Capture the cell that displays the provided text and extract its (X, Y) central coordinate. 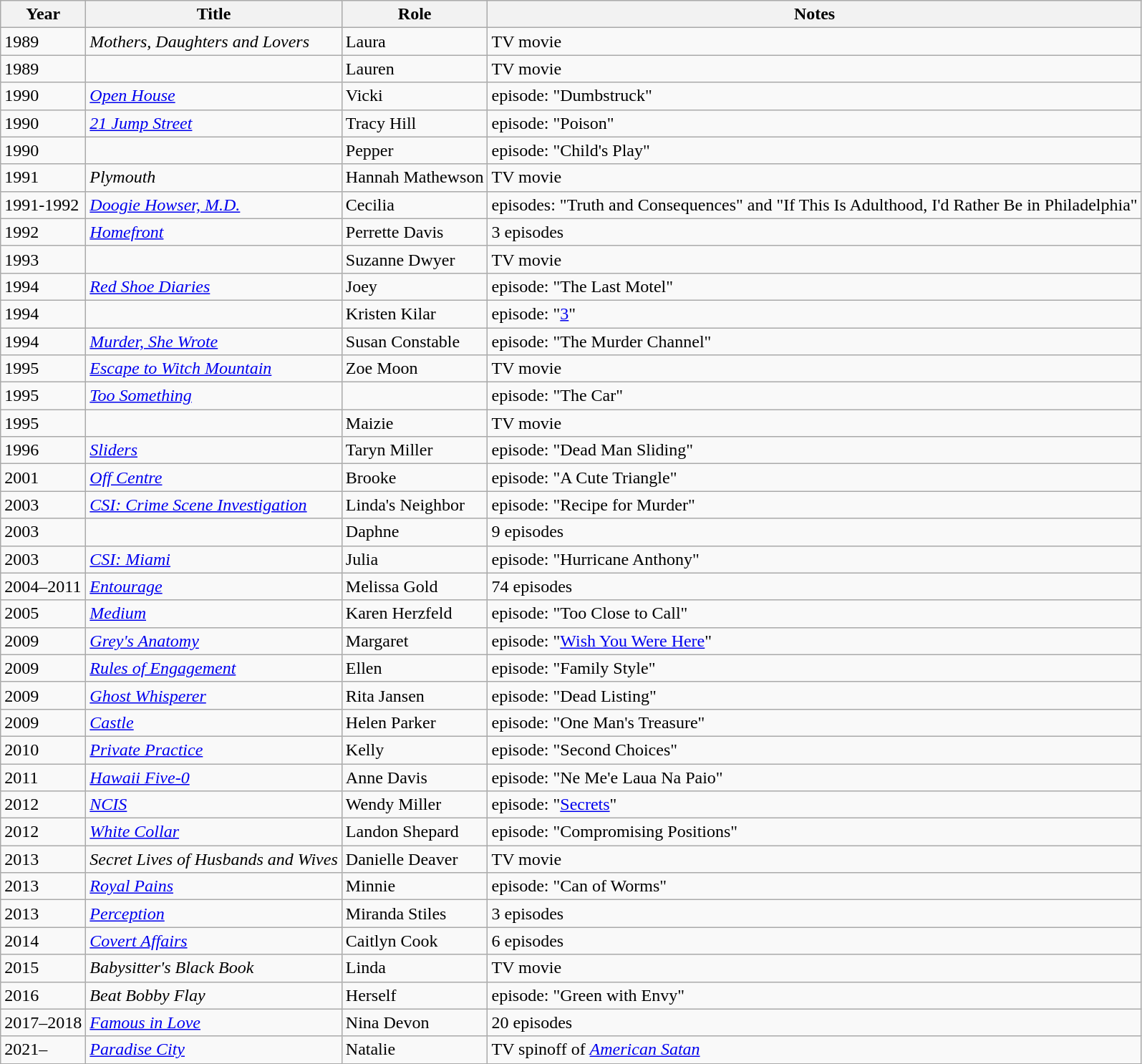
Linda's Neighbor (415, 505)
2016 (43, 995)
Kelly (415, 750)
episode: "Wish You Were Here" (815, 641)
episode: "The Murder Channel" (815, 342)
episode: "Dumbstruck" (815, 96)
episode: "Dead Man Sliding" (815, 450)
2017–2018 (43, 1022)
Medium (213, 614)
Vicki (415, 96)
Castle (213, 722)
Escape to Witch Mountain (213, 369)
Miranda Stiles (415, 914)
Margaret (415, 641)
White Collar (213, 832)
2021– (43, 1050)
Melissa Gold (415, 586)
Red Shoe Diaries (213, 286)
Maizie (415, 423)
episode: "Secrets" (815, 805)
6 episodes (815, 941)
1996 (43, 450)
Linda (415, 968)
Paradise City (213, 1050)
1992 (43, 232)
episode: "Dead Listing" (815, 695)
Title (213, 14)
Pepper (415, 150)
2014 (43, 941)
episode: "The Car" (815, 396)
Off Centre (213, 478)
Notes (815, 14)
episode: "Recipe for Murder" (815, 505)
Wendy Miller (415, 805)
NCIS (213, 805)
Grey's Anatomy (213, 641)
Perrette Davis (415, 232)
episode: "Child's Play" (815, 150)
Doogie Howser, M.D. (213, 205)
episode: "Too Close to Call" (815, 614)
Perception (213, 914)
Daphne (415, 532)
Nina Devon (415, 1022)
Homefront (213, 232)
episode: "Can of Worms" (815, 886)
9 episodes (815, 532)
2010 (43, 750)
Susan Constable (415, 342)
Secret Lives of Husbands and Wives (213, 859)
Hawaii Five-0 (213, 777)
20 episodes (815, 1022)
Lauren (415, 69)
Beat Bobby Flay (213, 995)
21 Jump Street (213, 123)
Danielle Deaver (415, 859)
Sliders (213, 450)
Julia (415, 559)
episode: "Poison" (815, 123)
Tracy Hill (415, 123)
episode: "Compromising Positions" (815, 832)
Role (415, 14)
episode: "The Last Motel" (815, 286)
Kristen Kilar (415, 314)
episode: "Hurricane Anthony" (815, 559)
2015 (43, 968)
2004–2011 (43, 586)
Too Something (213, 396)
episode: "Second Choices" (815, 750)
2011 (43, 777)
Brooke (415, 478)
Helen Parker (415, 722)
Royal Pains (213, 886)
Landon Shepard (415, 832)
Joey (415, 286)
1993 (43, 259)
Private Practice (213, 750)
2001 (43, 478)
Caitlyn Cook (415, 941)
episode: "Ne Me'e Laua Na Paio" (815, 777)
Taryn Miller (415, 450)
Mothers, Daughters and Lovers (213, 42)
Herself (415, 995)
CSI: Crime Scene Investigation (213, 505)
episode: "3" (815, 314)
Ellen (415, 668)
Laura (415, 42)
1991-1992 (43, 205)
Anne Davis (415, 777)
episode: "Family Style" (815, 668)
Suzanne Dwyer (415, 259)
2005 (43, 614)
Natalie (415, 1050)
Minnie (415, 886)
Zoe Moon (415, 369)
Babysitter's Black Book (213, 968)
Hannah Mathewson (415, 178)
Open House (213, 96)
episode: "A Cute Triangle" (815, 478)
Cecilia (415, 205)
Rita Jansen (415, 695)
CSI: Miami (213, 559)
Karen Herzfeld (415, 614)
TV spinoff of American Satan (815, 1050)
Murder, She Wrote (213, 342)
episode: "One Man's Treasure" (815, 722)
74 episodes (815, 586)
episodes: "Truth and Consequences" and "If This Is Adulthood, I'd Rather Be in Philadelphia" (815, 205)
episode: "Green with Envy" (815, 995)
Famous in Love (213, 1022)
Plymouth (213, 178)
Entourage (213, 586)
Year (43, 14)
Covert Affairs (213, 941)
Rules of Engagement (213, 668)
1991 (43, 178)
Ghost Whisperer (213, 695)
